Detect which cell encompasses the target text, then output its (x, y) center coordinate. 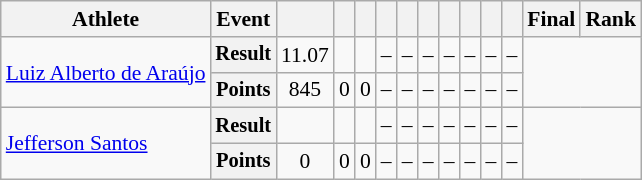
Event (243, 19)
Athlete (106, 19)
Final (551, 19)
11.07 (305, 55)
845 (305, 90)
Luiz Alberto de Araújo (106, 72)
Rank (610, 19)
Jefferson Santos (106, 144)
